Search for the cell housing the specified text and yield its [x, y] center coordinate. 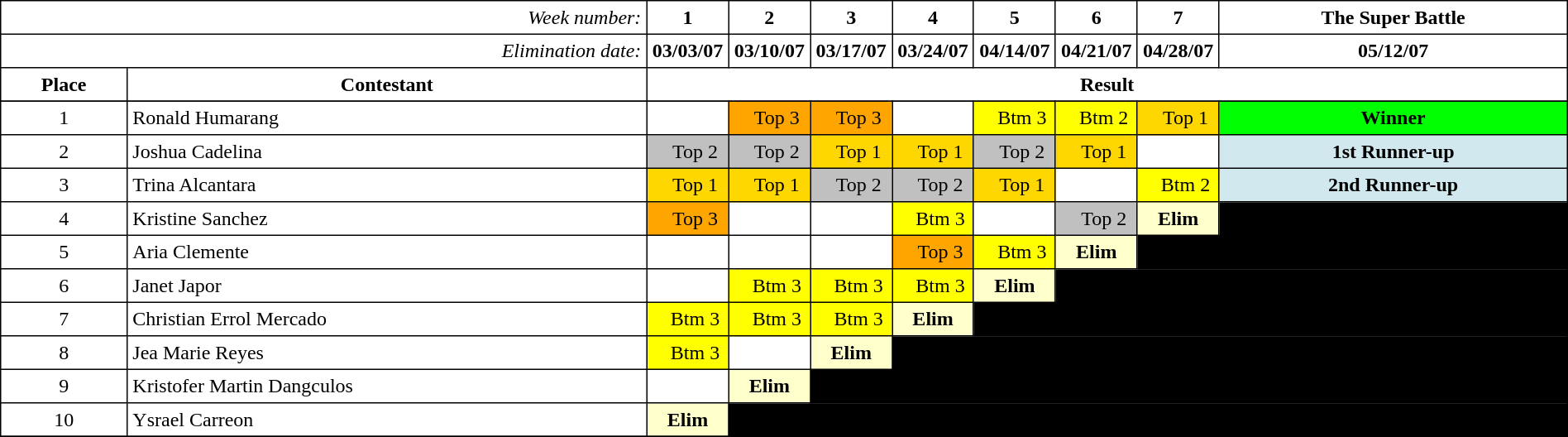
Ysrael Carreon [387, 420]
Contestant [387, 84]
Ronald Humarang [387, 118]
03/03/07 [688, 50]
Trina Alcantara [387, 185]
1st Runner-up [1393, 151]
Result [1107, 84]
Place [65, 84]
2nd Runner-up [1393, 185]
9 [65, 386]
03/17/07 [852, 50]
04/21/07 [1097, 50]
Christian Errol Mercado [387, 319]
10 [65, 420]
04/28/07 [1178, 50]
The Super Battle [1393, 17]
03/24/07 [933, 50]
Aria Clemente [387, 252]
Janet Japor [387, 286]
03/10/07 [769, 50]
Winner [1393, 118]
05/12/07 [1393, 50]
Kristofer Martin Dangculos [387, 386]
8 [65, 353]
Elimination date: [324, 50]
04/14/07 [1014, 50]
Joshua Cadelina [387, 151]
Week number: [324, 17]
Kristine Sanchez [387, 218]
Jea Marie Reyes [387, 353]
